Pinpoint the cell where the given text exists, returning its [x, y] midpoint coordinate. 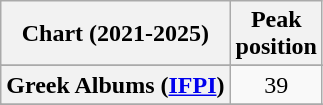
Peakposition [276, 34]
Greek Albums (IFPI) [116, 85]
Chart (2021-2025) [116, 34]
39 [276, 85]
